Scan for the cell matching the given text and deliver its [X, Y] coordinate at center. 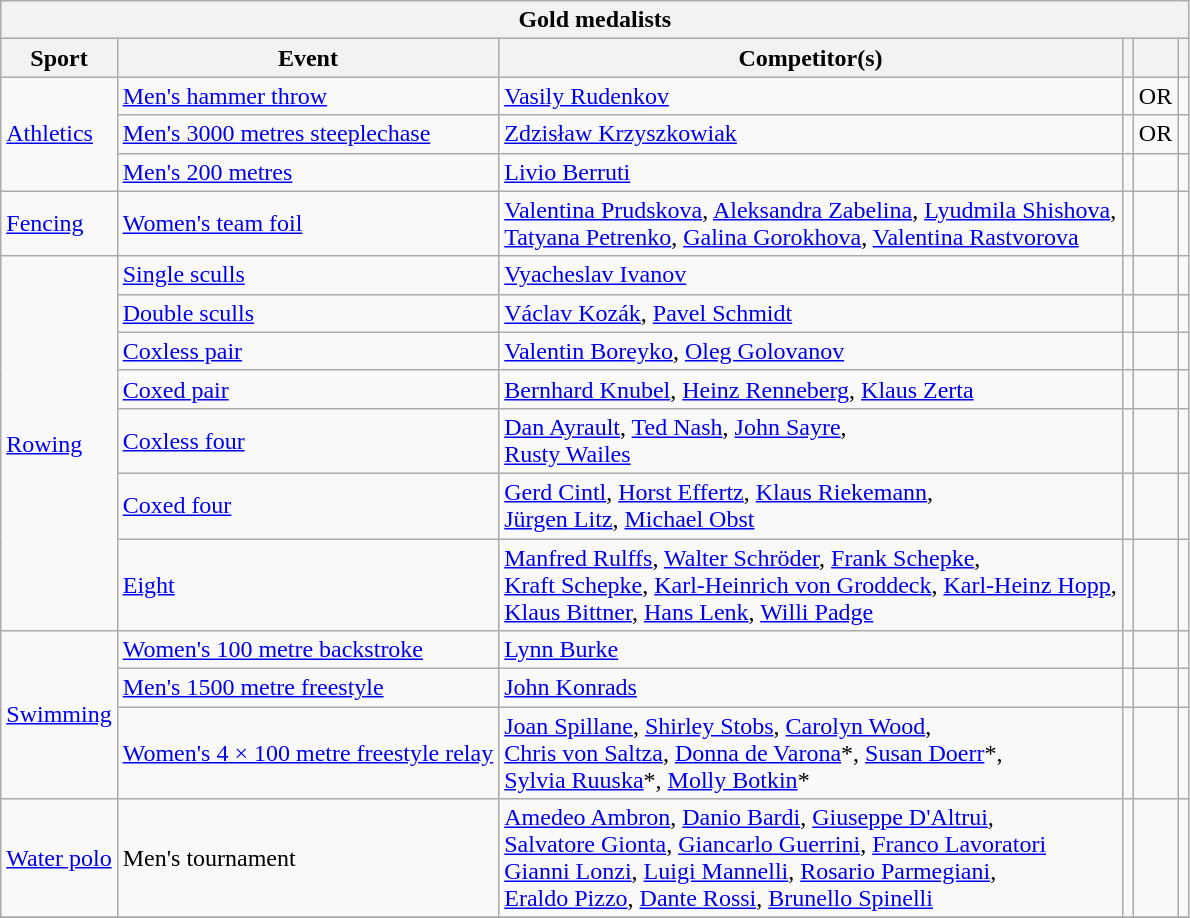
Men's 1500 metre freestyle [308, 688]
Competitor(s) [811, 58]
Eight [308, 584]
Gerd Cintl, Horst Effertz, Klaus Riekemann,Jürgen Litz, Michael Obst [811, 506]
Fencing [59, 224]
Rowing [59, 443]
Manfred Rulffs, Walter Schröder, Frank Schepke, Kraft Schepke, Karl-Heinrich von Groddeck, Karl-Heinz Hopp, Klaus Bittner, Hans Lenk, Willi Padge [811, 584]
Valentina Prudskova, Aleksandra Zabelina, Lyudmila Shishova,Tatyana Petrenko, Galina Gorokhova, Valentina Rastvorova [811, 224]
Gold medalists [595, 20]
Coxed four [308, 506]
Women's 4 × 100 metre freestyle relay [308, 753]
Single sculls [308, 275]
Water polo [59, 858]
Václav Kozák, Pavel Schmidt [811, 313]
Livio Berruti [811, 172]
Athletics [59, 134]
Coxless pair [308, 351]
Event [308, 58]
Men's 3000 metres steeplechase [308, 134]
Vasily Rudenkov [811, 96]
Coxed pair [308, 389]
Women's 100 metre backstroke [308, 650]
Lynn Burke [811, 650]
Vyacheslav Ivanov [811, 275]
Dan Ayrault, Ted Nash, John Sayre, Rusty Wailes [811, 440]
Double sculls [308, 313]
Joan Spillane, Shirley Stobs, Carolyn Wood, Chris von Saltza, Donna de Varona*, Susan Doerr*, Sylvia Ruuska*, Molly Botkin* [811, 753]
Men's tournament [308, 858]
John Konrads [811, 688]
Coxless four [308, 440]
Men's 200 metres [308, 172]
Bernhard Knubel, Heinz Renneberg, Klaus Zerta [811, 389]
Zdzisław Krzyszkowiak [811, 134]
Swimming [59, 715]
Men's hammer throw [308, 96]
Sport [59, 58]
Women's team foil [308, 224]
Valentin Boreyko, Oleg Golovanov [811, 351]
